Output the (x, y) coordinate of the center of the cell containing the given text.  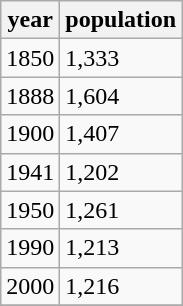
1,407 (121, 134)
1941 (30, 172)
1,213 (121, 248)
1950 (30, 210)
2000 (30, 286)
1990 (30, 248)
1,261 (121, 210)
1,202 (121, 172)
population (121, 20)
1888 (30, 96)
1,333 (121, 58)
1900 (30, 134)
1850 (30, 58)
1,216 (121, 286)
year (30, 20)
1,604 (121, 96)
